Provide the (X, Y) coordinate of the cell's center where the given text is located.  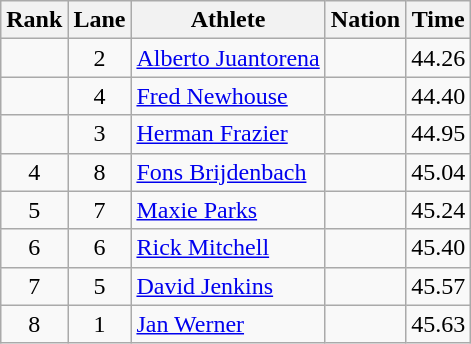
Fred Newhouse (228, 96)
Jan Werner (228, 324)
Maxie Parks (228, 210)
Time (438, 20)
45.24 (438, 210)
45.04 (438, 172)
Fons Brijdenbach (228, 172)
David Jenkins (228, 286)
45.40 (438, 248)
Rank (34, 20)
44.40 (438, 96)
Herman Frazier (228, 134)
Alberto Juantorena (228, 58)
Rick Mitchell (228, 248)
Lane (100, 20)
44.26 (438, 58)
Athlete (228, 20)
45.57 (438, 286)
3 (100, 134)
45.63 (438, 324)
1 (100, 324)
Nation (365, 20)
2 (100, 58)
44.95 (438, 134)
